For the text-containing cell, return its midpoint in [x, y] coordinate format. 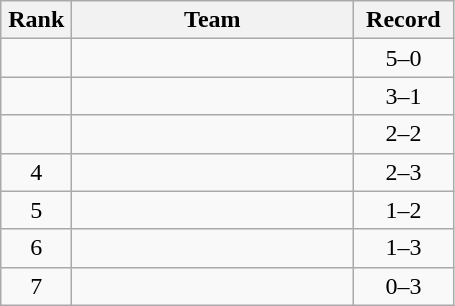
Team [212, 20]
5–0 [404, 58]
2–2 [404, 134]
2–3 [404, 172]
0–3 [404, 286]
Record [404, 20]
5 [36, 210]
4 [36, 172]
3–1 [404, 96]
7 [36, 286]
1–2 [404, 210]
1–3 [404, 248]
Rank [36, 20]
6 [36, 248]
